Identify which cell holds the provided text, then report its (X, Y) central coordinate. 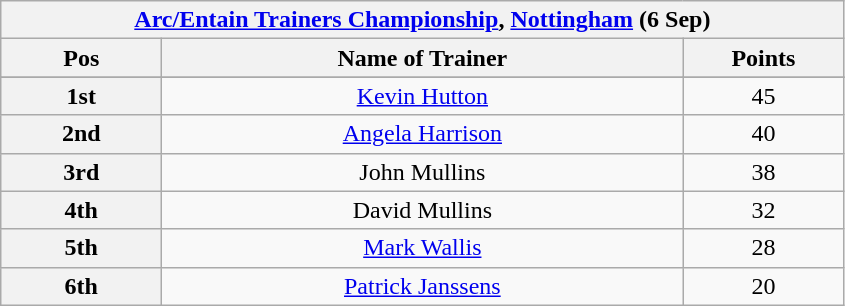
45 (764, 96)
Arc/Entain Trainers Championship, Nottingham (6 Sep) (422, 20)
Mark Wallis (422, 248)
3rd (82, 172)
4th (82, 210)
Kevin Hutton (422, 96)
40 (764, 134)
2nd (82, 134)
6th (82, 286)
Pos (82, 58)
28 (764, 248)
John Mullins (422, 172)
Patrick Janssens (422, 286)
5th (82, 248)
1st (82, 96)
Points (764, 58)
38 (764, 172)
20 (764, 286)
David Mullins (422, 210)
32 (764, 210)
Name of Trainer (422, 58)
Angela Harrison (422, 134)
